Extract the [X, Y] coordinate from the center of the cell holding the provided text.  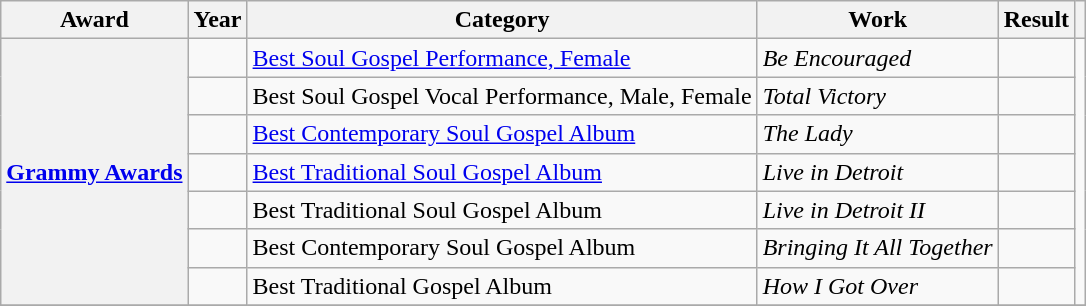
The Lady [878, 134]
Year [218, 20]
Live in Detroit [878, 172]
Best Traditional Gospel Album [502, 286]
Result [1036, 20]
How I Got Over [878, 286]
Be Encouraged [878, 58]
Grammy Awards [94, 172]
Best Soul Gospel Vocal Performance, Male, Female [502, 96]
Work [878, 20]
Total Victory [878, 96]
Best Soul Gospel Performance, Female [502, 58]
Category [502, 20]
Award [94, 20]
Live in Detroit II [878, 210]
Bringing It All Together [878, 248]
